Scan for the cell matching the given text and deliver its [x, y] coordinate at center. 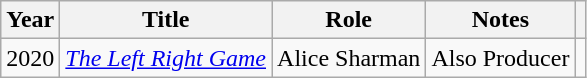
Notes [500, 20]
The Left Right Game [166, 58]
Title [166, 20]
Alice Sharman [349, 58]
Year [30, 20]
2020 [30, 58]
Also Producer [500, 58]
Role [349, 20]
